Identify which cell holds the provided text, then report its (x, y) central coordinate. 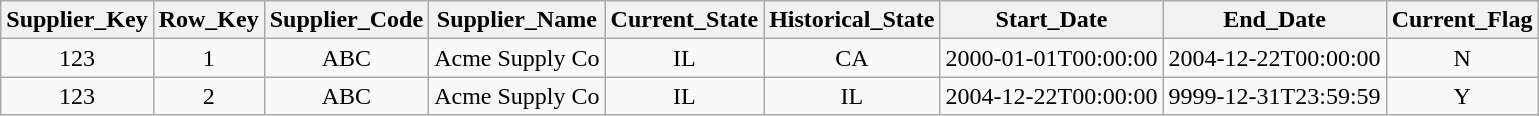
Historical_State (852, 20)
Start_Date (1052, 20)
Current_State (684, 20)
1 (208, 58)
2 (208, 96)
Supplier_Key (77, 20)
Row_Key (208, 20)
Current_Flag (1462, 20)
Supplier_Code (346, 20)
N (1462, 58)
Supplier_Name (517, 20)
CA (852, 58)
9999-12-31T23:59:59 (1274, 96)
Y (1462, 96)
End_Date (1274, 20)
2000-01-01T00:00:00 (1052, 58)
